Identify which cell holds the provided text, then report its [x, y] central coordinate. 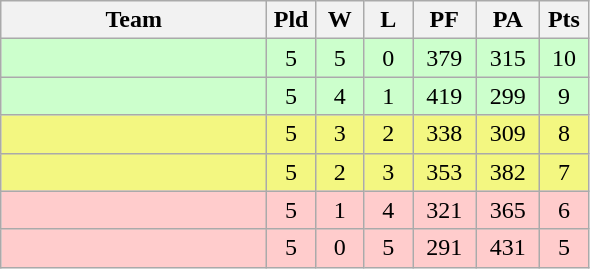
PA [508, 20]
Team [134, 20]
Pts [564, 20]
309 [508, 134]
365 [508, 210]
10 [564, 58]
419 [444, 96]
382 [508, 172]
8 [564, 134]
431 [508, 248]
321 [444, 210]
299 [508, 96]
353 [444, 172]
9 [564, 96]
6 [564, 210]
PF [444, 20]
291 [444, 248]
W [340, 20]
379 [444, 58]
7 [564, 172]
338 [444, 134]
Pld [292, 20]
315 [508, 58]
L [388, 20]
